Capture the cell that displays the provided text and extract its [x, y] central coordinate. 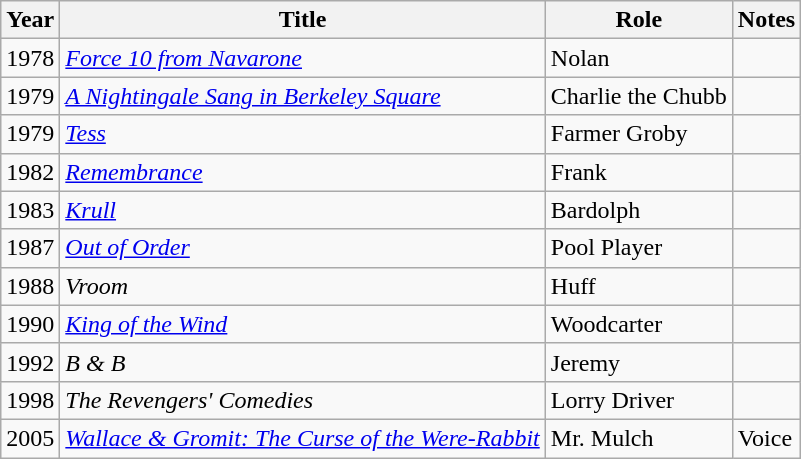
Vroom [302, 286]
Bardolph [638, 210]
1990 [30, 324]
1982 [30, 172]
Voice [766, 438]
Notes [766, 20]
Pool Player [638, 248]
A Nightingale Sang in Berkeley Square [302, 96]
1998 [30, 400]
2005 [30, 438]
Huff [638, 286]
King of the Wind [302, 324]
Wallace & Gromit: The Curse of the Were-Rabbit [302, 438]
Farmer Groby [638, 134]
Charlie the Chubb [638, 96]
1992 [30, 362]
Role [638, 20]
Year [30, 20]
Krull [302, 210]
Mr. Mulch [638, 438]
Woodcarter [638, 324]
Tess [302, 134]
Title [302, 20]
Frank [638, 172]
Lorry Driver [638, 400]
1987 [30, 248]
The Revengers' Comedies [302, 400]
B & B [302, 362]
Jeremy [638, 362]
Nolan [638, 58]
Force 10 from Navarone [302, 58]
1978 [30, 58]
Out of Order [302, 248]
1983 [30, 210]
Remembrance [302, 172]
1988 [30, 286]
